Scan for the cell matching the given text and deliver its [x, y] coordinate at center. 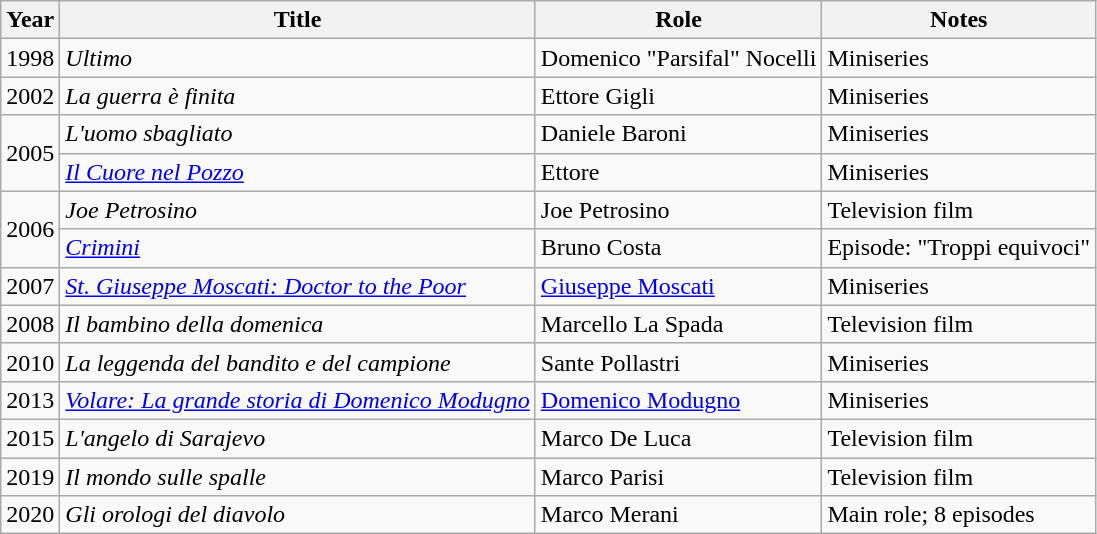
Daniele Baroni [678, 134]
2013 [30, 400]
2019 [30, 477]
Ettore Gigli [678, 96]
L'angelo di Sarajevo [298, 438]
Ettore [678, 172]
Domenico Modugno [678, 400]
2010 [30, 362]
L'uomo sbagliato [298, 134]
Bruno Costa [678, 248]
Domenico "Parsifal" Nocelli [678, 58]
Marco Parisi [678, 477]
2020 [30, 515]
Title [298, 20]
Giuseppe Moscati [678, 286]
Volare: La grande storia di Domenico Modugno [298, 400]
Main role; 8 episodes [959, 515]
Il mondo sulle spalle [298, 477]
La leggenda del bandito e del campione [298, 362]
Marco Merani [678, 515]
Role [678, 20]
2007 [30, 286]
2006 [30, 229]
Il bambino della domenica [298, 324]
Il Cuore nel Pozzo [298, 172]
Ultimo [298, 58]
La guerra è finita [298, 96]
Crimini [298, 248]
1998 [30, 58]
Marco De Luca [678, 438]
St. Giuseppe Moscati: Doctor to the Poor [298, 286]
2015 [30, 438]
2002 [30, 96]
Gli orologi del diavolo [298, 515]
Sante Pollastri [678, 362]
2005 [30, 153]
Episode: "Troppi equivoci" [959, 248]
Notes [959, 20]
Marcello La Spada [678, 324]
Year [30, 20]
2008 [30, 324]
